Identify which cell holds the provided text, then report its [x, y] central coordinate. 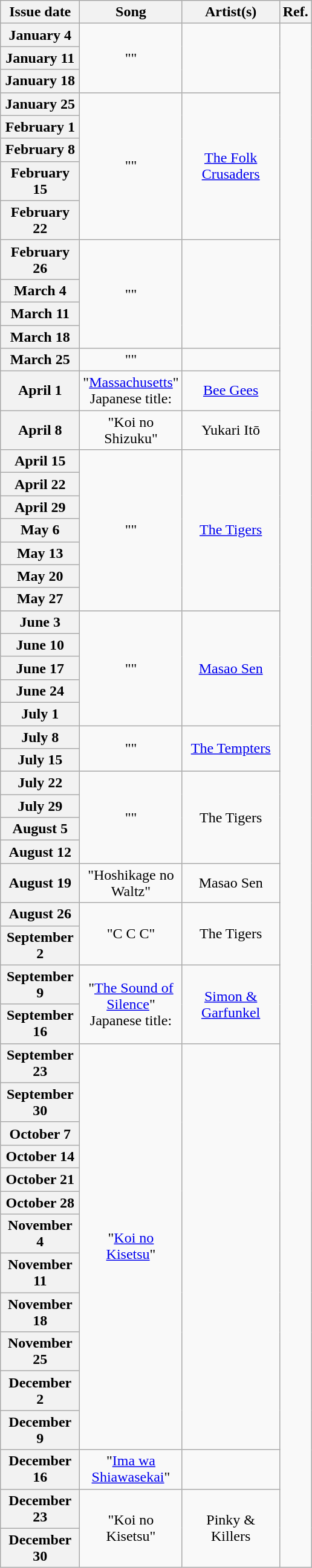
October 21 [40, 1179]
July 22 [40, 783]
May 20 [40, 576]
September 23 [40, 1063]
September 2 [40, 946]
The Tempters [231, 749]
Bee Gees [231, 391]
Artist(s) [231, 12]
July 1 [40, 714]
May 6 [40, 530]
March 18 [40, 336]
Ref. [295, 12]
Simon & Garfunkel [231, 1004]
May 13 [40, 553]
November 25 [40, 1351]
October 14 [40, 1156]
Issue date [40, 12]
June 10 [40, 645]
Yukari Itō [231, 430]
January 25 [40, 104]
December 23 [40, 1508]
February 15 [40, 181]
December 2 [40, 1391]
Song [131, 12]
September 9 [40, 984]
June 17 [40, 668]
December 9 [40, 1430]
October 28 [40, 1202]
June 24 [40, 691]
April 8 [40, 430]
April 1 [40, 391]
"The Sound of Silence" Japanese title: [131, 1004]
June 3 [40, 622]
April 15 [40, 461]
November 18 [40, 1313]
October 7 [40, 1133]
March 4 [40, 290]
August 19 [40, 883]
July 15 [40, 760]
September 30 [40, 1102]
"C C C" [131, 933]
January 18 [40, 81]
July 29 [40, 806]
"Koi no Shizuku" [131, 430]
"Hoshikage no Waltz" [131, 883]
"Massachusetts" Japanese title: [131, 391]
January 11 [40, 58]
February 1 [40, 127]
August 5 [40, 829]
April 22 [40, 484]
"Ima wa Shiawasekai" [131, 1470]
February 26 [40, 260]
February 8 [40, 150]
May 27 [40, 599]
November 11 [40, 1273]
March 25 [40, 360]
February 22 [40, 220]
January 4 [40, 35]
March 11 [40, 313]
July 8 [40, 737]
August 26 [40, 914]
November 4 [40, 1234]
August 12 [40, 852]
April 29 [40, 507]
December 16 [40, 1470]
Pinky & Killers [231, 1528]
September 16 [40, 1024]
December 30 [40, 1548]
The Folk Crusaders [231, 166]
